Pinpoint the cell where the given text exists, returning its (X, Y) midpoint coordinate. 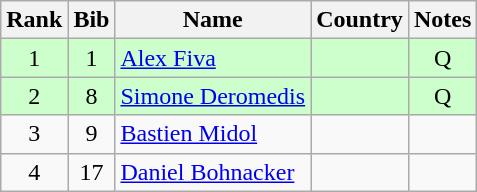
9 (92, 134)
Simone Deromedis (213, 96)
Name (213, 20)
2 (34, 96)
Alex Fiva (213, 58)
Bib (92, 20)
17 (92, 172)
8 (92, 96)
Rank (34, 20)
Daniel Bohnacker (213, 172)
3 (34, 134)
Country (360, 20)
Notes (442, 20)
Bastien Midol (213, 134)
4 (34, 172)
